Output the [X, Y] coordinate of the center of the cell containing the given text.  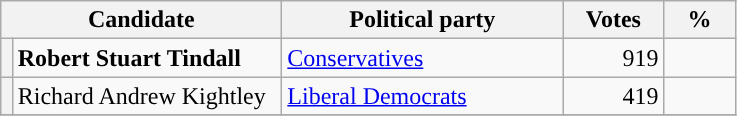
Richard Andrew Kightley [147, 96]
919 [614, 58]
Candidate [142, 20]
% [700, 20]
Robert Stuart Tindall [147, 58]
Votes [614, 20]
Conservatives [422, 58]
419 [614, 96]
Political party [422, 20]
Liberal Democrats [422, 96]
